Find where the given text appears and provide that cell's center as [X, Y] coordinate. 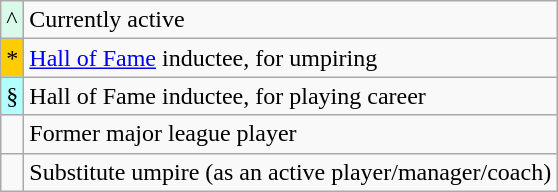
Substitute umpire (as an active player/manager/coach) [290, 172]
Currently active [290, 20]
* [12, 58]
Former major league player [290, 134]
§ [12, 96]
^ [12, 20]
Hall of Fame inductee, for umpiring [290, 58]
Hall of Fame inductee, for playing career [290, 96]
